Pinpoint the cell where the given text exists, returning its [x, y] midpoint coordinate. 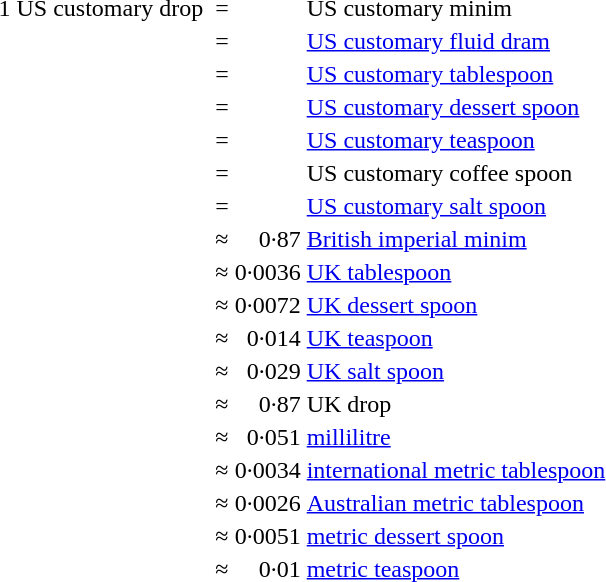
0·051 [268, 437]
0·0051 [268, 536]
0·0026 [268, 503]
0·0034 [268, 470]
0·0072 [268, 305]
0·0036 [268, 272]
0·029 [268, 371]
0·014 [268, 338]
